Locate the cell with the specified text and output its (X, Y) center coordinate. 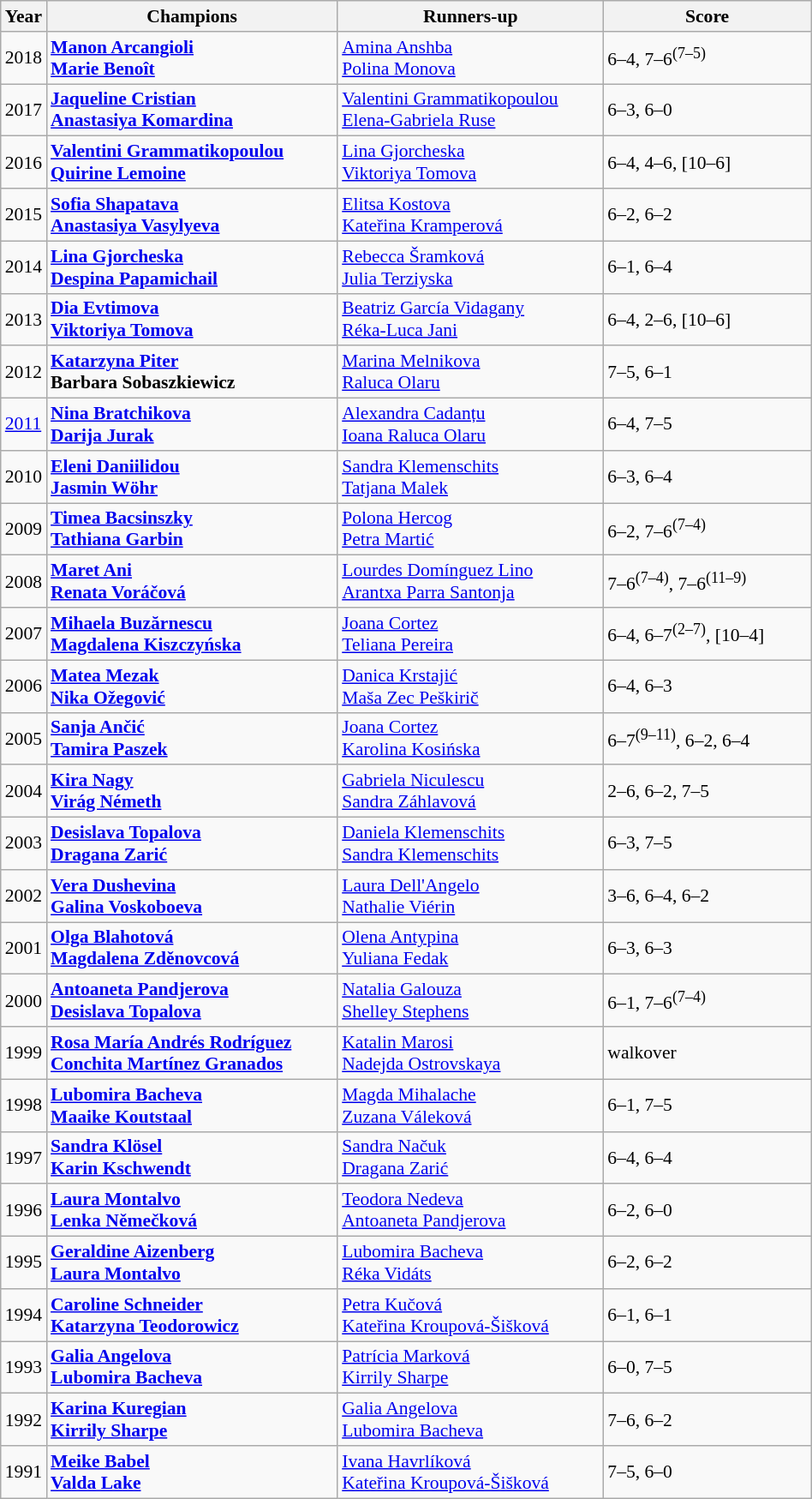
Magda Mihalache Zuzana Váleková (470, 1106)
2013 (24, 319)
6–4, 6–7(2–7), [10–4] (708, 634)
Marina Melnikova Raluca Olaru (470, 372)
6–4, 7–6(7–5) (708, 58)
Lubomira Bacheva Maaike Koutstaal (192, 1106)
Lina Gjorcheska Despina Papamichail (192, 267)
7–6(7–4), 7–6(11–9) (708, 581)
3–6, 6–4, 6–2 (708, 896)
2003 (24, 843)
Sofia Shapatava Anastasiya Vasylyeva (192, 214)
Patrícia Marková Kirrily Sharpe (470, 1368)
6–1, 7–6(7–4) (708, 1001)
Olena Antypina Yuliana Fedak (470, 948)
Timea Bacsinszky Tathiana Garbin (192, 530)
1996 (24, 1210)
Lubomira Bacheva Réka Vidáts (470, 1263)
Maret Ani Renata Voráčová (192, 581)
Mihaela Buzărnescu Magdalena Kiszczyńska (192, 634)
Year (24, 16)
6–3, 7–5 (708, 843)
6–4, 6–3 (708, 686)
2009 (24, 530)
Beatriz García Vidagany Réka-Luca Jani (470, 319)
2000 (24, 1001)
2001 (24, 948)
6–0, 7–5 (708, 1368)
2–6, 6–2, 7–5 (708, 792)
2005 (24, 739)
6–3, 6–3 (708, 948)
Polona Hercog Petra Martić (470, 530)
Olga Blahotová Magdalena Zděnovcová (192, 948)
Katarzyna Piter Barbara Sobaszkiewicz (192, 372)
Daniela Klemenschits Sandra Klemenschits (470, 843)
6–1, 7–5 (708, 1106)
6–7(9–11), 6–2, 6–4 (708, 739)
7–5, 6–0 (708, 1472)
2017 (24, 110)
Lina Gjorcheska Viktoriya Tomova (470, 163)
Joana Cortez Teliana Pereira (470, 634)
1995 (24, 1263)
Kira Nagy Virág Németh (192, 792)
2014 (24, 267)
Nina Bratchikova Darija Jurak (192, 425)
Valentini Grammatikopoulou Elena-Gabriela Ruse (470, 110)
1993 (24, 1368)
2008 (24, 581)
2002 (24, 896)
Score (708, 16)
Vera Dushevina Galina Voskoboeva (192, 896)
Laura Montalvo Lenka Němečková (192, 1210)
Valentini Grammatikopoulou Quirine Lemoine (192, 163)
1994 (24, 1315)
Dia Evtimova Viktoriya Tomova (192, 319)
Caroline Schneider Katarzyna Teodorowicz (192, 1315)
6–1, 6–4 (708, 267)
Teodora Nedeva Antoaneta Pandjerova (470, 1210)
2011 (24, 425)
Sandra Načuk Dragana Zarić (470, 1157)
1991 (24, 1472)
Ivana Havrlíková Kateřina Kroupová-Šišková (470, 1472)
2018 (24, 58)
6–2, 7–6(7–4) (708, 530)
Champions (192, 16)
Gabriela Niculescu Sandra Záhlavová (470, 792)
Joana Cortez Karolina Kosińska (470, 739)
6–3, 6–0 (708, 110)
2015 (24, 214)
Rebecca Šramková Julia Terziyska (470, 267)
6–4, 4–6, [10–6] (708, 163)
Geraldine Aizenberg Laura Montalvo (192, 1263)
1999 (24, 1052)
6–1, 6–1 (708, 1315)
Alexandra Cadanțu Ioana Raluca Olaru (470, 425)
1992 (24, 1419)
Meike Babel Valda Lake (192, 1472)
2012 (24, 372)
Petra Kučová Kateřina Kroupová-Šišková (470, 1315)
Sandra Klösel Karin Kschwendt (192, 1157)
Runners-up (470, 16)
2010 (24, 477)
7–5, 6–1 (708, 372)
2007 (24, 634)
Antoaneta Pandjerova Desislava Topalova (192, 1001)
Laura Dell'Angelo Nathalie Viérin (470, 896)
walkover (708, 1052)
6–4, 7–5 (708, 425)
Desislava Topalova Dragana Zarić (192, 843)
6–4, 2–6, [10–6] (708, 319)
2016 (24, 163)
Elitsa Kostova Kateřina Kramperová (470, 214)
6–3, 6–4 (708, 477)
Eleni Daniilidou Jasmin Wöhr (192, 477)
6–2, 6–0 (708, 1210)
Sanja Ančić Tamira Paszek (192, 739)
Danica Krstajić Maša Zec Peškirič (470, 686)
Matea Mezak Nika Ožegović (192, 686)
2004 (24, 792)
Katalin Marosi Nadejda Ostrovskaya (470, 1052)
Rosa María Andrés Rodríguez Conchita Martínez Granados (192, 1052)
Jaqueline Cristian Anastasiya Komardina (192, 110)
7–6, 6–2 (708, 1419)
6–4, 6–4 (708, 1157)
1998 (24, 1106)
Manon Arcangioli Marie Benoît (192, 58)
Lourdes Domínguez Lino Arantxa Parra Santonja (470, 581)
2006 (24, 686)
Sandra Klemenschits Tatjana Malek (470, 477)
Amina Anshba Polina Monova (470, 58)
Natalia Galouza Shelley Stephens (470, 1001)
1997 (24, 1157)
Karina Kuregian Kirrily Sharpe (192, 1419)
